Locate the cell with the specified text and output its (x, y) center coordinate. 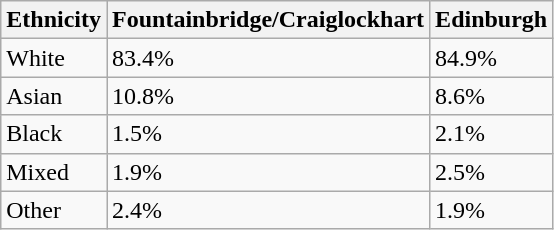
Ethnicity (54, 20)
Mixed (54, 172)
10.8% (268, 96)
Asian (54, 96)
White (54, 58)
8.6% (492, 96)
Other (54, 210)
Fountainbridge/Craiglockhart (268, 20)
2.5% (492, 172)
2.4% (268, 210)
84.9% (492, 58)
2.1% (492, 134)
Edinburgh (492, 20)
1.5% (268, 134)
83.4% (268, 58)
Black (54, 134)
